Locate the cell with the specified text and output its [X, Y] center coordinate. 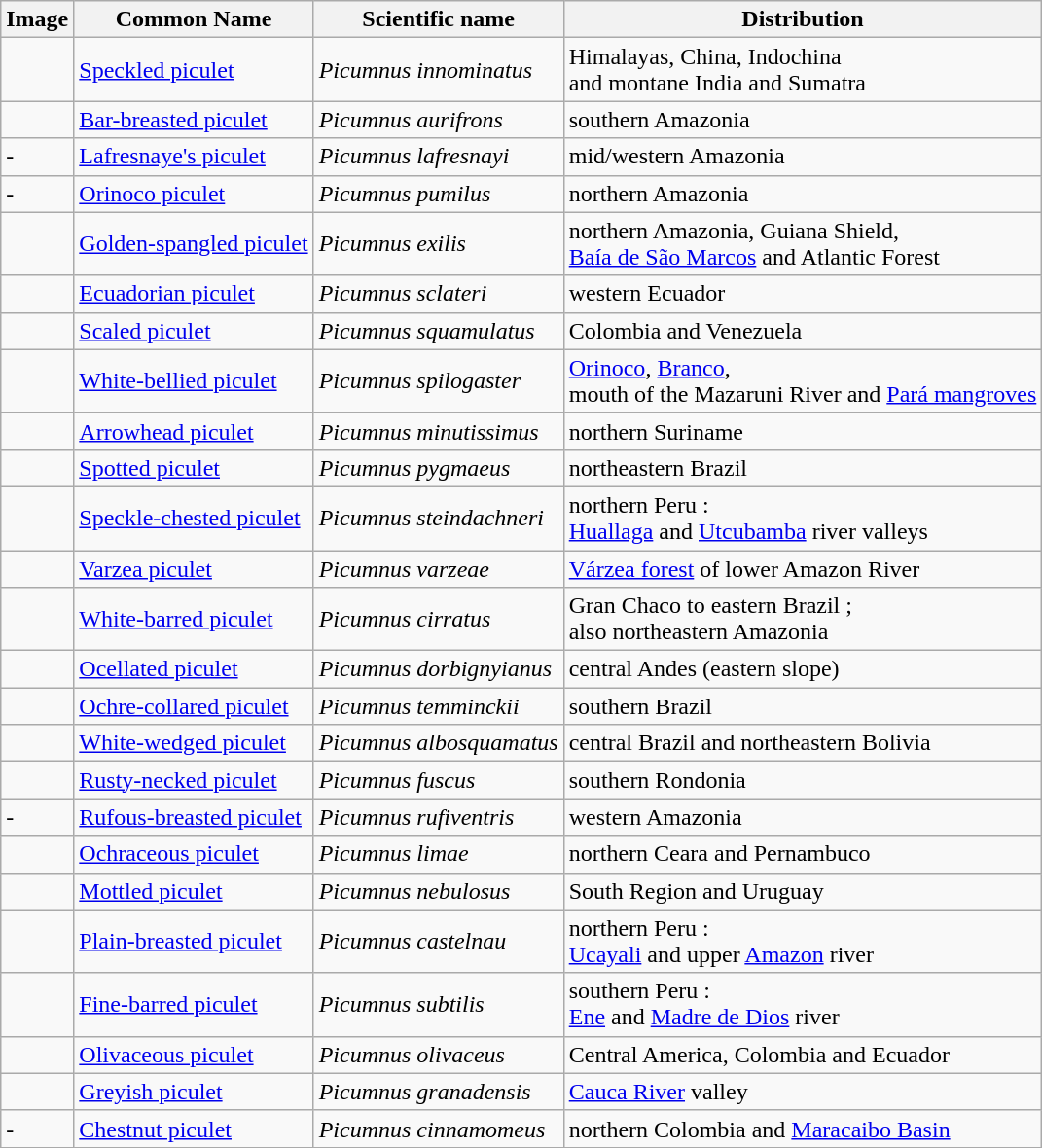
northern Suriname [803, 431]
Picumnus innominatus [438, 70]
Spotted piculet [194, 468]
Picumnus albosquamatus [438, 743]
Várzea forest of lower Amazon River [803, 569]
Picumnus cinnamomeus [438, 1129]
Picumnus varzeae [438, 569]
Ochraceous piculet [194, 854]
Picumnus granadensis [438, 1092]
Colombia and Venezuela [803, 331]
Distribution [803, 19]
Image [37, 19]
Picumnus cirratus [438, 619]
Picumnus exilis [438, 243]
Bar-breasted piculet [194, 120]
northern Amazonia [803, 194]
western Amazonia [803, 817]
Picumnus steindachneri [438, 518]
Fine-barred piculet [194, 1004]
southern Brazil [803, 706]
Picumnus spilogaster [438, 381]
northern Colombia and Maracaibo Basin [803, 1129]
southern Amazonia [803, 120]
southern Peru :Ene and Madre de Dios river [803, 1004]
Varzea piculet [194, 569]
northeastern Brazil [803, 468]
Picumnus minutissimus [438, 431]
Ocellated piculet [194, 669]
southern Rondonia [803, 780]
Picumnus temminckii [438, 706]
Rusty-necked piculet [194, 780]
Olivaceous piculet [194, 1055]
Ecuadorian piculet [194, 294]
Picumnus lafresnayi [438, 157]
western Ecuador [803, 294]
Speckled piculet [194, 70]
Picumnus pumilus [438, 194]
Picumnus rufiventris [438, 817]
northern Amazonia, Guiana Shield,Baía de São Marcos and Atlantic Forest [803, 243]
Picumnus castelnau [438, 942]
Picumnus limae [438, 854]
Scaled piculet [194, 331]
Common Name [194, 19]
Arrowhead piculet [194, 431]
Picumnus dorbignyianus [438, 669]
Picumnus subtilis [438, 1004]
Picumnus squamulatus [438, 331]
White-barred piculet [194, 619]
Speckle-chested piculet [194, 518]
Golden-spangled piculet [194, 243]
Chestnut piculet [194, 1129]
Picumnus olivaceus [438, 1055]
White-bellied piculet [194, 381]
northern Ceara and Pernambuco [803, 854]
Lafresnaye's piculet [194, 157]
Gran Chaco to eastern Brazil ;also northeastern Amazonia [803, 619]
White-wedged piculet [194, 743]
Plain-breasted piculet [194, 942]
Himalayas, China, Indochinaand montane India and Sumatra [803, 70]
Picumnus sclateri [438, 294]
northern Peru :Ucayali and upper Amazon river [803, 942]
Rufous-breasted piculet [194, 817]
Orinoco, Branco,mouth of the Mazaruni River and Pará mangroves [803, 381]
Scientific name [438, 19]
Picumnus pygmaeus [438, 468]
Greyish piculet [194, 1092]
Picumnus aurifrons [438, 120]
central Andes (eastern slope) [803, 669]
northern Peru :Huallaga and Utcubamba river valleys [803, 518]
Mottled piculet [194, 891]
South Region and Uruguay [803, 891]
Cauca River valley [803, 1092]
central Brazil and northeastern Bolivia [803, 743]
Picumnus fuscus [438, 780]
Orinoco piculet [194, 194]
Picumnus nebulosus [438, 891]
Central America, Colombia and Ecuador [803, 1055]
Ochre-collared piculet [194, 706]
mid/western Amazonia [803, 157]
